Extract the (x, y) coordinate from the center of the cell holding the provided text.  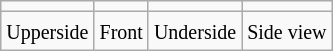
Side view (287, 31)
Front (121, 31)
Underside (194, 31)
Upperside (48, 31)
